Identify which cell holds the provided text, then report its [x, y] central coordinate. 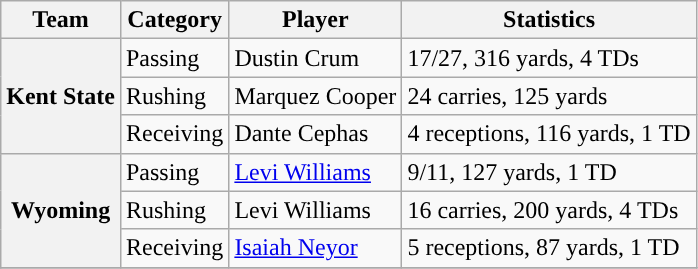
Isaiah Neyor [316, 248]
Marquez Cooper [316, 96]
Dante Cephas [316, 134]
Player [316, 20]
5 receptions, 87 yards, 1 TD [549, 248]
17/27, 316 yards, 4 TDs [549, 58]
Category [174, 20]
Statistics [549, 20]
Wyoming [61, 210]
9/11, 127 yards, 1 TD [549, 172]
24 carries, 125 yards [549, 96]
Dustin Crum [316, 58]
4 receptions, 116 yards, 1 TD [549, 134]
Kent State [61, 96]
16 carries, 200 yards, 4 TDs [549, 210]
Team [61, 20]
